Identify which cell holds the provided text, then report its [X, Y] central coordinate. 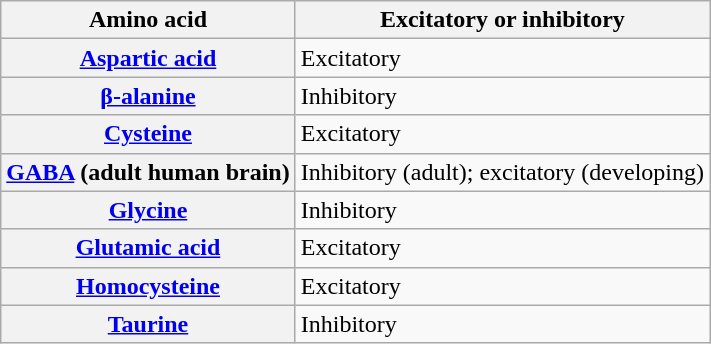
Homocysteine [148, 286]
Excitatory or inhibitory [502, 20]
Glutamic acid [148, 248]
β-alanine [148, 96]
Amino acid [148, 20]
Glycine [148, 210]
Cysteine [148, 134]
GABA (adult human brain) [148, 172]
Inhibitory (adult); excitatory (developing) [502, 172]
Taurine [148, 324]
Aspartic acid [148, 58]
